Identify which cell holds the provided text, then report its (X, Y) central coordinate. 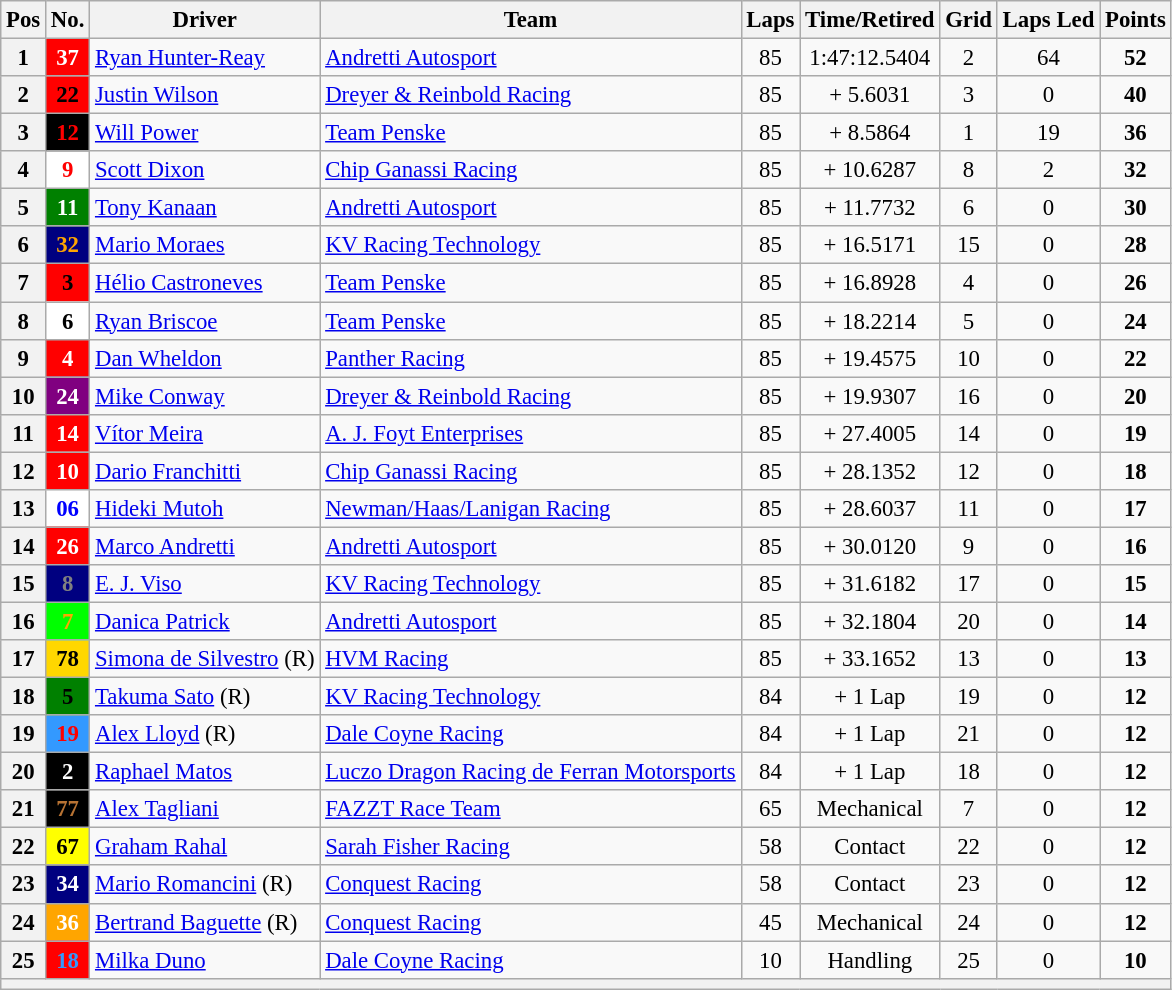
28 (1136, 245)
+ 33.1652 (870, 659)
Danica Patrick (205, 621)
34 (68, 885)
Laps (770, 20)
Tony Kanaan (205, 208)
+ 10.6287 (870, 170)
+ 27.4005 (870, 433)
+ 11.7732 (870, 208)
06 (68, 509)
Takuma Sato (R) (205, 697)
Simona de Silvestro (R) (205, 659)
+ 5.6031 (870, 95)
Raphael Matos (205, 772)
E. J. Viso (205, 584)
Dan Wheldon (205, 358)
+ 28.6037 (870, 509)
Hideki Mutoh (205, 509)
Laps Led (1048, 20)
67 (68, 847)
Vítor Meira (205, 433)
65 (770, 809)
+ 16.8928 (870, 283)
Mario Romancini (R) (205, 885)
52 (1136, 58)
Scott Dixon (205, 170)
+ 8.5864 (870, 133)
77 (68, 809)
Alex Lloyd (R) (205, 734)
+ 30.0120 (870, 546)
Alex Tagliani (205, 809)
Ryan Hunter-Reay (205, 58)
Justin Wilson (205, 95)
Mike Conway (205, 396)
Pos (24, 20)
Team (530, 20)
Hélio Castroneves (205, 283)
+ 18.2214 (870, 321)
+ 32.1804 (870, 621)
Bertrand Baguette (R) (205, 922)
Graham Rahal (205, 847)
64 (1048, 58)
Marco Andretti (205, 546)
+ 19.9307 (870, 396)
+ 28.1352 (870, 471)
Dario Franchitti (205, 471)
+ 19.4575 (870, 358)
78 (68, 659)
45 (770, 922)
+ 16.5171 (870, 245)
Mario Moraes (205, 245)
Newman/Haas/Lanigan Racing (530, 509)
FAZZT Race Team (530, 809)
Time/Retired (870, 20)
Will Power (205, 133)
Milka Duno (205, 960)
Panther Racing (530, 358)
Ryan Briscoe (205, 321)
No. (68, 20)
Luczo Dragon Racing de Ferran Motorsports (530, 772)
HVM Racing (530, 659)
A. J. Foyt Enterprises (530, 433)
+ 31.6182 (870, 584)
1:47:12.5404 (870, 58)
Sarah Fisher Racing (530, 847)
40 (1136, 95)
Points (1136, 20)
Grid (968, 20)
Handling (870, 960)
30 (1136, 208)
37 (68, 58)
Driver (205, 20)
